Return [X, Y] of the center of cell containing provided text 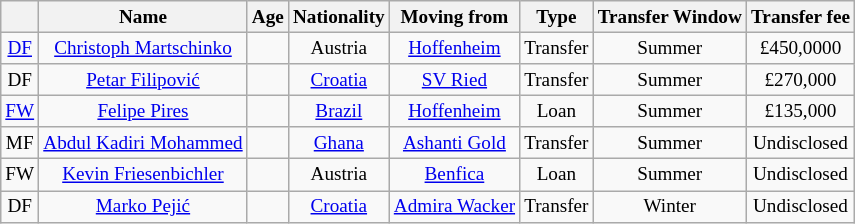
£450,0000 [800, 48]
Transfer fee [800, 17]
Transfer Window [670, 17]
Name [144, 17]
Felipe Pires [144, 111]
£270,000 [800, 80]
Nationality [338, 17]
£135,000 [800, 111]
Moving from [454, 17]
Winter [670, 206]
Benfica [454, 175]
Marko Pejić [144, 206]
Petar Filipović [144, 80]
Kevin Friesenbichler [144, 175]
Abdul Kadiri Mohammed [144, 143]
Ashanti Gold [454, 143]
Admira Wacker [454, 206]
SV Ried [454, 80]
Type [556, 17]
Christoph Martschinko [144, 48]
Ghana [338, 143]
Brazil [338, 111]
MF [20, 143]
Age [268, 17]
